Output the [X, Y] coordinate of the center of the cell containing the given text.  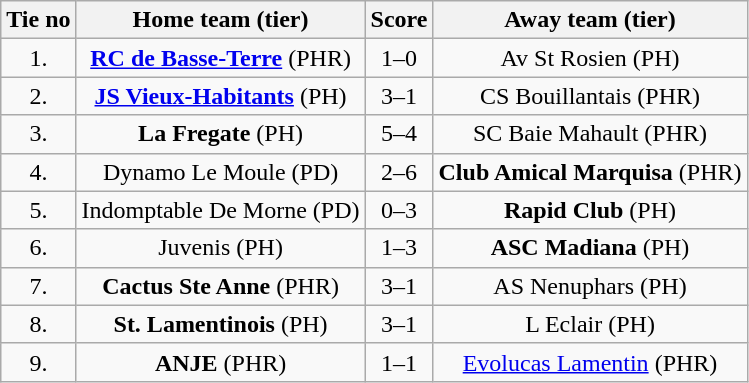
1–1 [399, 362]
Cactus Ste Anne (PHR) [220, 286]
La Fregate (PH) [220, 134]
ANJE (PHR) [220, 362]
ASC Madiana (PH) [590, 248]
6. [38, 248]
Evolucas Lamentin (PHR) [590, 362]
2. [38, 96]
Home team (tier) [220, 20]
Av St Rosien (PH) [590, 58]
0–3 [399, 210]
2–6 [399, 172]
4. [38, 172]
7. [38, 286]
RC de Basse-Terre (PHR) [220, 58]
5–4 [399, 134]
AS Nenuphars (PH) [590, 286]
Tie no [38, 20]
1. [38, 58]
St. Lamentinois (PH) [220, 324]
CS Bouillantais (PHR) [590, 96]
Score [399, 20]
1–3 [399, 248]
L Eclair (PH) [590, 324]
9. [38, 362]
Juvenis (PH) [220, 248]
Rapid Club (PH) [590, 210]
1–0 [399, 58]
3. [38, 134]
Club Amical Marquisa (PHR) [590, 172]
SC Baie Mahault (PHR) [590, 134]
Dynamo Le Moule (PD) [220, 172]
JS Vieux-Habitants (PH) [220, 96]
8. [38, 324]
5. [38, 210]
Away team (tier) [590, 20]
Indomptable De Morne (PD) [220, 210]
